For the text-containing cell, return its midpoint in [X, Y] coordinate format. 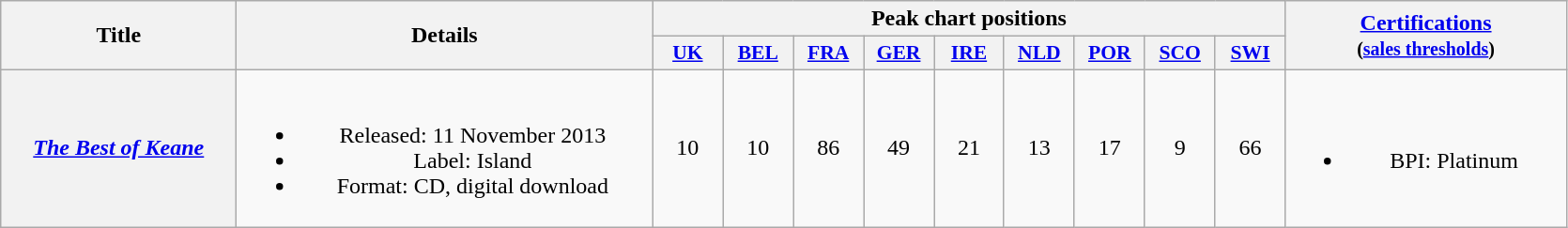
Peak chart positions [969, 19]
Details [445, 36]
13 [1038, 148]
BPI: Platinum [1425, 148]
IRE [969, 53]
Title [118, 36]
49 [899, 148]
FRA [828, 53]
21 [969, 148]
GER [899, 53]
9 [1179, 148]
POR [1110, 53]
86 [828, 148]
17 [1110, 148]
66 [1251, 148]
Certifications(sales thresholds) [1425, 36]
The Best of Keane [118, 148]
SCO [1179, 53]
Released: 11 November 2013Label: IslandFormat: CD, digital download [445, 148]
NLD [1038, 53]
BEL [759, 53]
UK [687, 53]
SWI [1251, 53]
